Provide the [X, Y] coordinate of the cell's center where the given text is located.  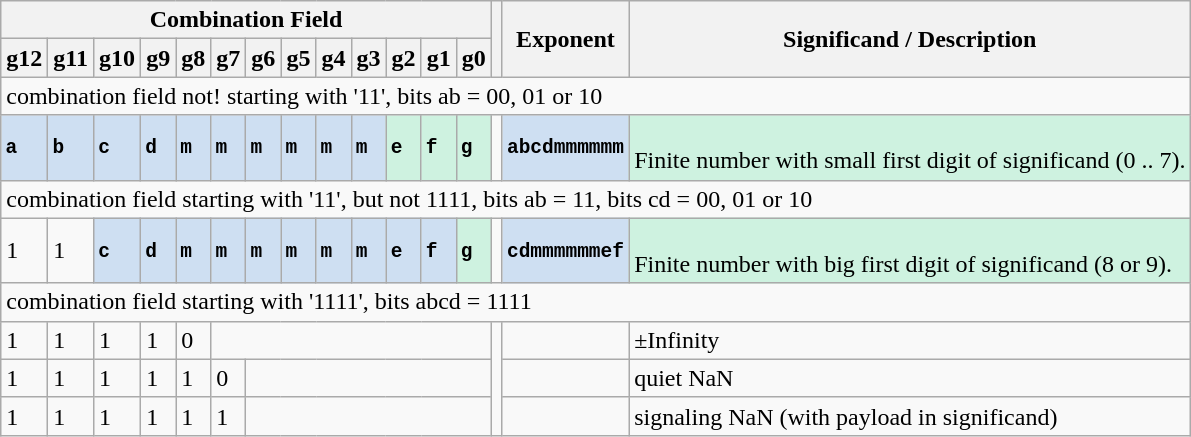
g9 [158, 58]
g11 [71, 58]
Finite number with big first digit of significand (8 or 9). [910, 250]
cdmmmmmmef [565, 250]
Exponent [565, 39]
abcdmmmmmm [565, 148]
g1 [438, 58]
Significand / Description [910, 39]
±Infinity [910, 340]
g6 [264, 58]
g8 [194, 58]
g12 [24, 58]
Combination Field [246, 20]
g7 [228, 58]
g5 [298, 58]
signaling NaN (with payload in significand) [910, 416]
a [24, 148]
g4 [334, 58]
Finite number with small first digit of significand (0 .. 7). [910, 148]
combination field starting with '1111', bits abcd = 1111 [596, 302]
quiet NaN [910, 378]
combination field not! starting with '11', bits ab = 00, 01 or 10 [596, 96]
g10 [118, 58]
g2 [404, 58]
g0 [474, 58]
b [71, 148]
g3 [368, 58]
combination field starting with '11', but not 1111, bits ab = 11, bits cd = 00, 01 or 10 [596, 199]
